Extract the (X, Y) coordinate from the center of the cell holding the provided text.  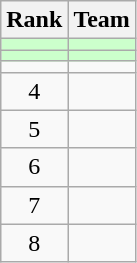
Team (102, 20)
8 (34, 243)
4 (34, 91)
6 (34, 167)
5 (34, 129)
Rank (34, 20)
7 (34, 205)
